Identify which cell holds the provided text, then report its (x, y) central coordinate. 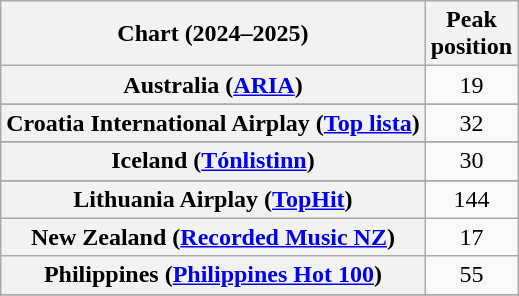
17 (471, 237)
Croatia International Airplay (Top lista) (213, 123)
Philippines (Philippines Hot 100) (213, 275)
New Zealand (Recorded Music NZ) (213, 237)
Lithuania Airplay (TopHit) (213, 199)
55 (471, 275)
30 (471, 161)
Australia (ARIA) (213, 85)
Peakposition (471, 34)
144 (471, 199)
32 (471, 123)
19 (471, 85)
Chart (2024–2025) (213, 34)
Iceland (Tónlistinn) (213, 161)
